Locate the cell with the specified text and output its [X, Y] center coordinate. 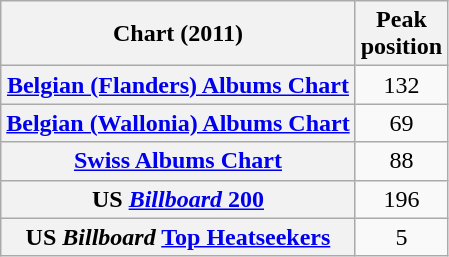
Belgian (Wallonia) Albums Chart [178, 123]
US Billboard Top Heatseekers [178, 237]
Peakposition [401, 34]
Chart (2011) [178, 34]
Swiss Albums Chart [178, 161]
132 [401, 85]
Belgian (Flanders) Albums Chart [178, 85]
88 [401, 161]
196 [401, 199]
69 [401, 123]
US Billboard 200 [178, 199]
5 [401, 237]
